Scan for the cell matching the given text and deliver its [X, Y] coordinate at center. 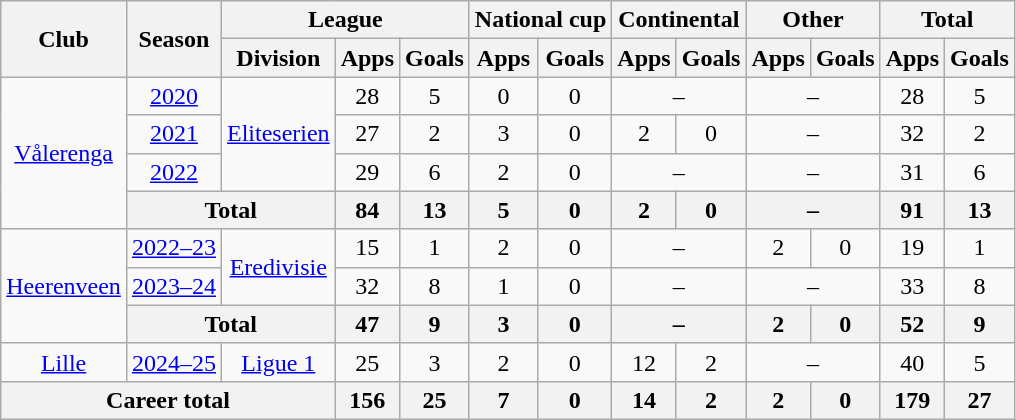
2022 [174, 172]
179 [912, 400]
2023–24 [174, 286]
Ligue 1 [278, 362]
Club [64, 39]
League [345, 20]
7 [503, 400]
29 [367, 172]
156 [367, 400]
2021 [174, 134]
Lille [64, 362]
52 [912, 324]
47 [367, 324]
Vålerenga [64, 153]
33 [912, 286]
31 [912, 172]
Other [813, 20]
40 [912, 362]
Eredivisie [278, 267]
Season [174, 39]
91 [912, 210]
National cup [540, 20]
84 [367, 210]
12 [644, 362]
Eliteserien [278, 134]
15 [367, 248]
2020 [174, 96]
14 [644, 400]
Heerenveen [64, 286]
Division [278, 58]
2024–25 [174, 362]
Continental [679, 20]
Career total [168, 400]
19 [912, 248]
2022–23 [174, 248]
